Return the (x, y) coordinate for the center point of the cell that contains the specified text.  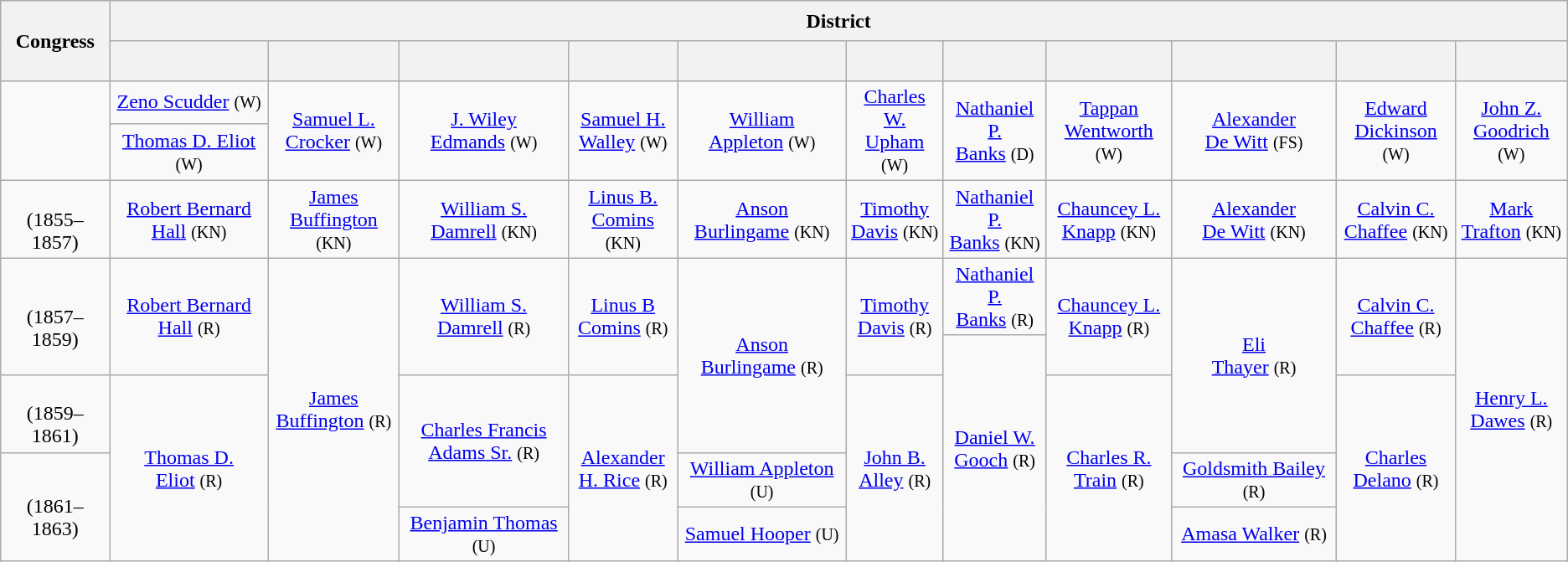
J. WileyEdmands (W) (484, 131)
Daniel W.Gooch (R) (995, 448)
William S.Damrell (KN) (484, 219)
AlexanderDe Witt (KN) (1253, 219)
Linus BComins (R) (623, 317)
(1855–1857) (55, 219)
Calvin C.Chaffee (KN) (1396, 219)
Calvin C.Chaffee (R) (1396, 317)
JamesBuffington (R) (333, 410)
TappanWentworth (W) (1109, 131)
Samuel H.Walley (W) (623, 131)
TimothyDavis (KN) (895, 219)
John B.Alley (R) (895, 468)
AlexanderH. Rice (R) (623, 468)
WilliamAppleton (W) (762, 131)
Charles W.Upham (W) (895, 131)
JamesBuffington (KN) (333, 219)
William S.Damrell (R) (484, 317)
Chauncey L.Knapp (KN) (1109, 219)
William Appleton (U) (762, 479)
(1861–1863) (55, 507)
Samuel Hooper (U) (762, 534)
Nathaniel P.Banks (R) (995, 296)
AnsonBurlingame (KN) (762, 219)
Robert BernardHall (R) (189, 317)
Henry L.Dawes (R) (1511, 410)
Charles FrancisAdams Sr. (R) (484, 441)
(1859–1861) (55, 414)
CharlesDelano (R) (1396, 468)
AnsonBurlingame (R) (762, 355)
Amasa Walker (R) (1253, 534)
AlexanderDe Witt (FS) (1253, 131)
Goldsmith Bailey (R) (1253, 479)
Thomas D. Eliot (W) (189, 152)
District (838, 21)
Robert BernardHall (KN) (189, 219)
(1857–1859) (55, 317)
MarkTrafton (KN) (1511, 219)
Charles R.Train (R) (1109, 468)
Linus B.Comins (KN) (623, 219)
EdwardDickinson (W) (1396, 131)
Chauncey L.Knapp (R) (1109, 317)
Samuel L.Crocker (W) (333, 131)
Zeno Scudder (W) (189, 102)
TimothyDavis (R) (895, 317)
Congress (55, 41)
Nathaniel P.Banks (KN) (995, 219)
Benjamin Thomas (U) (484, 534)
Nathaniel P.Banks (D) (995, 131)
EliThayer (R) (1253, 355)
Thomas D.Eliot (R) (189, 468)
John Z.Goodrich (W) (1511, 131)
